Scan for the cell matching the given text and deliver its [x, y] coordinate at center. 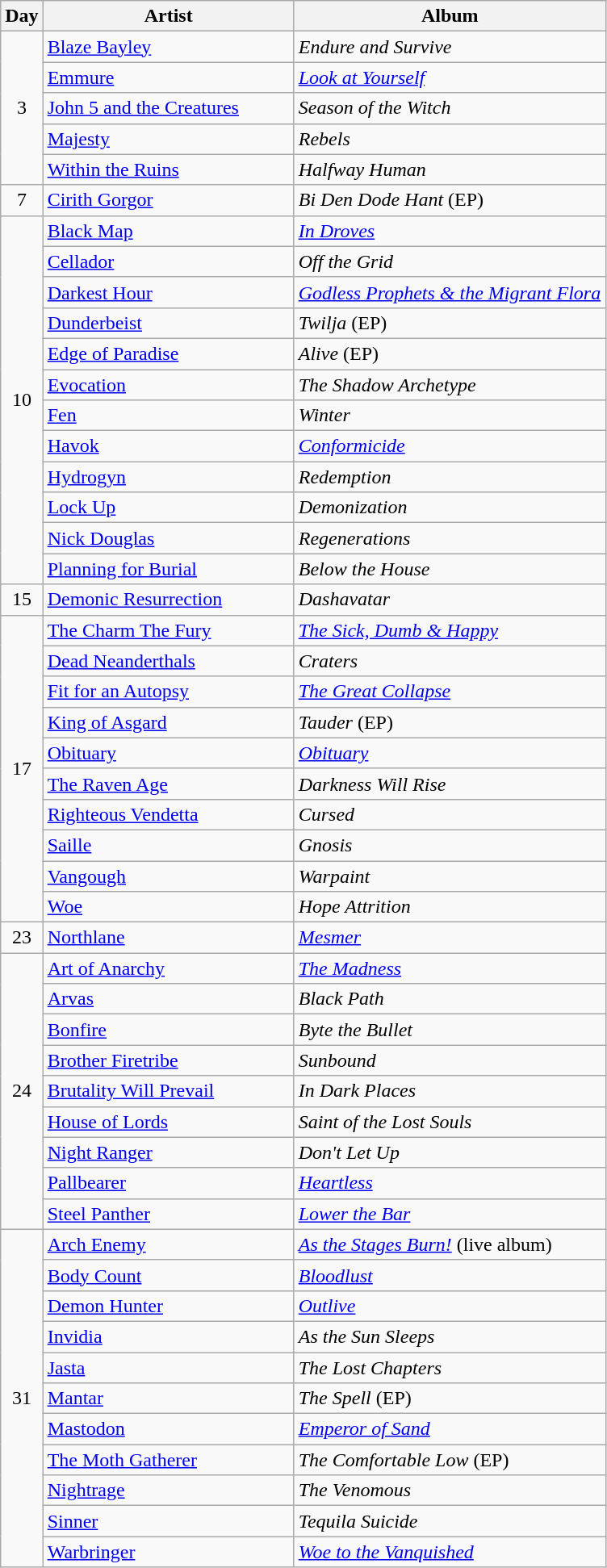
Demonic Resurrection [168, 600]
Bonfire [168, 1030]
Endure and Survive [450, 47]
Tauder (EP) [450, 722]
15 [22, 600]
7 [22, 200]
Godless Prophets & the Migrant Flora [450, 292]
Vangough [168, 876]
The Charm The Fury [168, 630]
Mantar [168, 1399]
As the Stages Burn! (live album) [450, 1244]
Winter [450, 416]
Tequila Suicide [450, 1521]
Pallbearer [168, 1183]
Night Ranger [168, 1152]
Rebels [450, 139]
3 [22, 108]
Darkness Will Rise [450, 784]
Demonization [450, 508]
The Great Collapse [450, 692]
Redemption [450, 477]
Dead Neanderthals [168, 661]
Mesmer [450, 938]
Hydrogyn [168, 477]
Gnosis [450, 845]
Bloodlust [450, 1275]
10 [22, 400]
Regenerations [450, 538]
Outlive [450, 1306]
Twilja (EP) [450, 323]
King of Asgard [168, 722]
Northlane [168, 938]
Halfway Human [450, 169]
Woe to the Vanquished [450, 1552]
Mastodon [168, 1429]
17 [22, 768]
Evocation [168, 385]
Dashavatar [450, 600]
Season of the Witch [450, 108]
Righteous Vendetta [168, 814]
Craters [450, 661]
Brother Firetribe [168, 1060]
Hope Attrition [450, 907]
The Spell (EP) [450, 1399]
Below the House [450, 569]
Woe [168, 907]
Steel Panther [168, 1214]
Saille [168, 845]
23 [22, 938]
Day [22, 16]
The Lost Chapters [450, 1368]
House of Lords [168, 1122]
Fit for an Autopsy [168, 692]
Planning for Burial [168, 569]
Byte the Bullet [450, 1030]
The Shadow Archetype [450, 385]
Warbringer [168, 1552]
24 [22, 1091]
Havok [168, 446]
Don't Let Up [450, 1152]
Emmure [168, 77]
Alive (EP) [450, 353]
Body Count [168, 1275]
Arch Enemy [168, 1244]
Within the Ruins [168, 169]
Majesty [168, 139]
Sunbound [450, 1060]
Jasta [168, 1368]
The Madness [450, 968]
Demon Hunter [168, 1306]
Nightrage [168, 1491]
John 5 and the Creatures [168, 108]
The Moth Gatherer [168, 1460]
Saint of the Lost Souls [450, 1122]
Album [450, 16]
Look at Yourself [450, 77]
The Raven Age [168, 784]
Lower the Bar [450, 1214]
Black Path [450, 999]
Brutality Will Prevail [168, 1091]
Fen [168, 416]
Blaze Bayley [168, 47]
Black Map [168, 231]
Off the Grid [450, 261]
Arvas [168, 999]
The Comfortable Low (EP) [450, 1460]
Lock Up [168, 508]
The Sick, Dumb & Happy [450, 630]
Edge of Paradise [168, 353]
In Dark Places [450, 1091]
Bi Den Dode Hant (EP) [450, 200]
Darkest Hour [168, 292]
Heartless [450, 1183]
Cirith Gorgor [168, 200]
Nick Douglas [168, 538]
Sinner [168, 1521]
Artist [168, 16]
Conformicide [450, 446]
Warpaint [450, 876]
Cellador [168, 261]
Dunderbeist [168, 323]
31 [22, 1398]
Invidia [168, 1336]
In Droves [450, 231]
Emperor of Sand [450, 1429]
Art of Anarchy [168, 968]
Cursed [450, 814]
The Venomous [450, 1491]
As the Sun Sleeps [450, 1336]
